Pinpoint the cell where the given text exists, returning its (X, Y) midpoint coordinate. 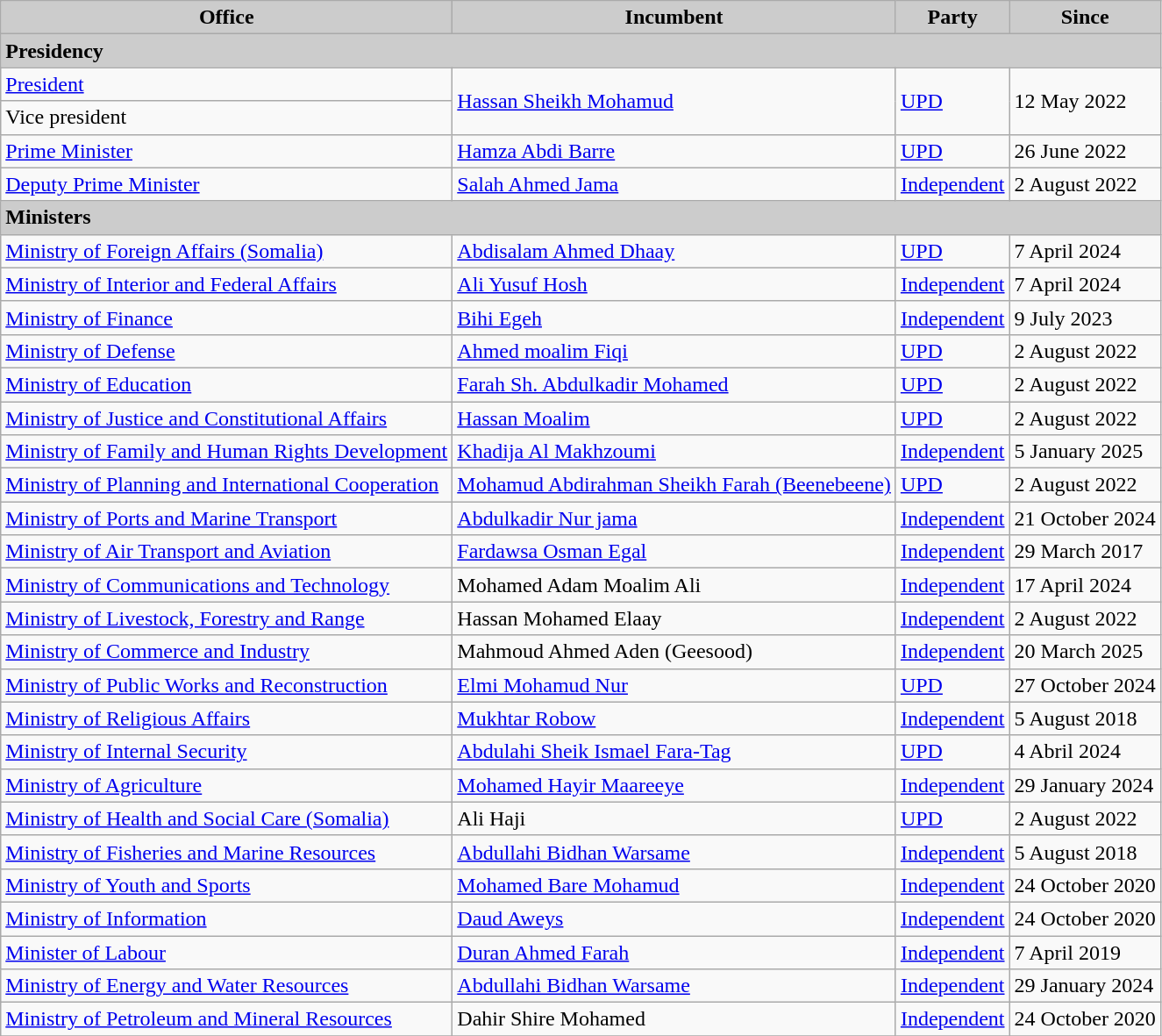
Minister of Labour (226, 952)
12 May 2022 (1085, 101)
Ministry of Communications and Technology (226, 585)
Ministry of Health and Social Care (Somalia) (226, 818)
Mohamed Bare Mohamud (674, 885)
Ministry of Information (226, 918)
Ministry of Livestock, Forestry and Range (226, 618)
Ministers (581, 218)
5 January 2025 (1085, 452)
Hassan Moalim (674, 418)
Mohamed Hayir Maareeye (674, 785)
Ali Haji (674, 818)
Ministry of Interior and Federal Affairs (226, 284)
Duran Ahmed Farah (674, 952)
Salah Ahmed Jama (674, 184)
9 July 2023 (1085, 318)
Bihi Egeh (674, 318)
29 March 2017 (1085, 552)
17 April 2024 (1085, 585)
Ministry of Energy and Water Resources (226, 986)
Hamza Abdi Barre (674, 151)
Mahmoud Ahmed Aden (Geesood) (674, 652)
Daud Aweys (674, 918)
Since (1085, 18)
21 October 2024 (1085, 518)
Ministry of Fisheries and Marine Resources (226, 852)
26 June 2022 (1085, 151)
Ministry of Defense (226, 351)
Ministry of Internal Security (226, 752)
Mohamud Abdirahman Sheikh Farah (Beenebeene) (674, 485)
Ministry of Ports and Marine Transport (226, 518)
Ministry of Education (226, 384)
Prime Minister (226, 151)
Vice president (226, 118)
Dahir Shire Mohamed (674, 1019)
Ministry of Air Transport and Aviation (226, 552)
Incumbent (674, 18)
Ministry of Family and Human Rights Development (226, 452)
President (226, 84)
Ahmed moalim Fiqi (674, 351)
Farah Sh. Abdulkadir Mohamed (674, 384)
Ministry of Religious Affairs (226, 718)
Abdulkadir Nur jama (674, 518)
4 Abril 2024 (1085, 752)
27 October 2024 (1085, 685)
Deputy Prime Minister (226, 184)
7 April 2019 (1085, 952)
20 March 2025 (1085, 652)
Fardawsa Osman Egal (674, 552)
Ministry of Foreign Affairs (Somalia) (226, 251)
Hassan Sheikh Mohamud (674, 101)
Ministry of Petroleum and Mineral Resources (226, 1019)
Abdisalam Ahmed Dhaay (674, 251)
Hassan Mohamed Elaay (674, 618)
Presidency (581, 51)
Party (952, 18)
Ministry of Public Works and Reconstruction (226, 685)
Ministry of Commerce and Industry (226, 652)
Ministry of Finance (226, 318)
Office (226, 18)
Mukhtar Robow (674, 718)
Ali Yusuf Hosh (674, 284)
Elmi Mohamud Nur (674, 685)
Abdulahi Sheik Ismael Fara-Tag (674, 752)
Ministry of Justice and Constitutional Affairs (226, 418)
Ministry of Agriculture (226, 785)
Ministry of Planning and International Cooperation (226, 485)
Ministry of Youth and Sports (226, 885)
Khadija Al Makhzoumi (674, 452)
Mohamed Adam Moalim Ali (674, 585)
